Identify which cell holds the provided text, then report its (X, Y) central coordinate. 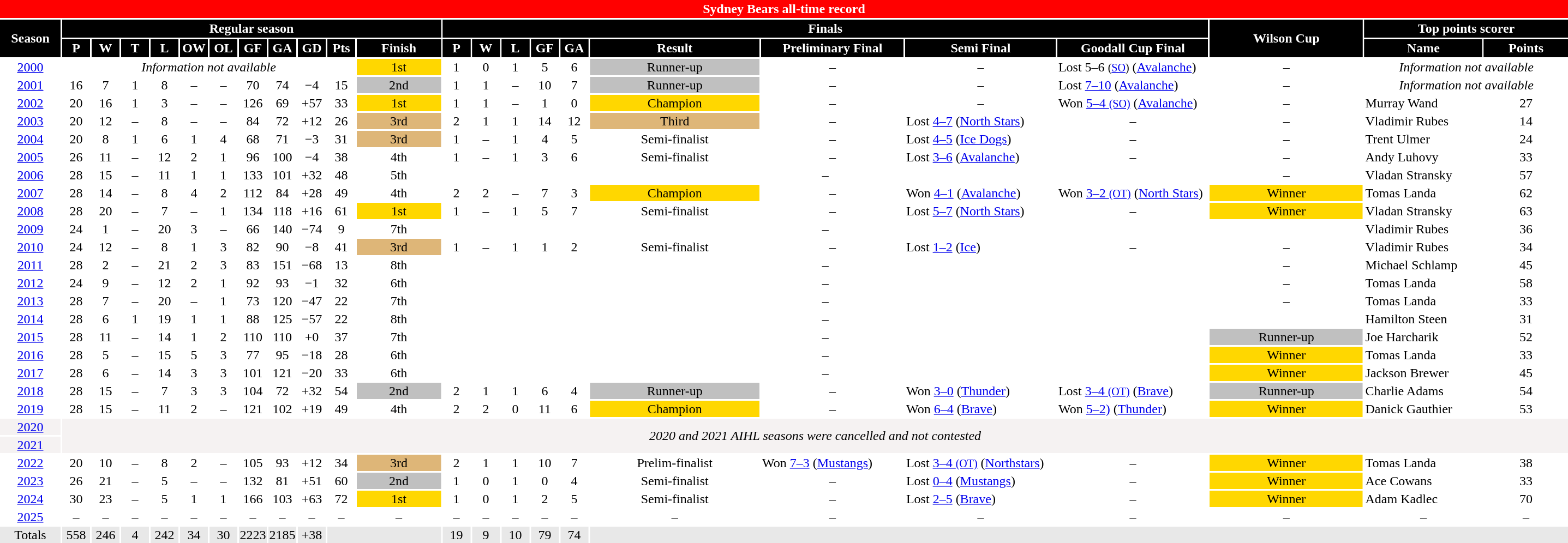
Ace Cowans (1423, 481)
+0 (312, 337)
Season (31, 38)
140 (283, 229)
151 (283, 265)
Adam Kadlec (1423, 499)
83 (253, 265)
242 (165, 535)
69 (283, 103)
2021 (31, 445)
Lost 4–7 (North Stars) (980, 121)
Pts (342, 48)
Lost 4–5 (Ice Dogs) (980, 139)
Sydney Bears all-time record (784, 9)
88 (253, 319)
2006 (31, 175)
5th (399, 175)
68 (253, 139)
+19 (312, 409)
2010 (31, 247)
166 (253, 499)
+63 (312, 499)
2022 (31, 463)
2009 (31, 229)
2018 (31, 391)
2025 (31, 517)
−1 (312, 283)
48 (342, 175)
2013 (31, 301)
27 (1526, 103)
2185 (283, 535)
Goodall Cup Final (1133, 48)
Won 6–4 (Brave) (980, 409)
Jackson Brewer (1423, 373)
60 (342, 481)
126 (253, 103)
134 (253, 211)
2019 (31, 409)
Lost 3–4 (OT) (Brave) (1133, 391)
+28 (312, 193)
2020 (31, 427)
Joe Harcharik (1423, 337)
41 (342, 247)
Third (674, 121)
37 (342, 337)
92 (253, 283)
63 (1526, 211)
2004 (31, 139)
2012 (31, 283)
2007 (31, 193)
102 (283, 409)
58 (1526, 283)
2020 and 2021 AIHL seasons were cancelled and not contested (815, 436)
2011 (31, 265)
Lost 0–4 (Mustangs) (980, 481)
95 (283, 355)
105 (253, 463)
2000 (31, 67)
GD (312, 48)
52 (1526, 337)
2005 (31, 157)
133 (253, 175)
Lost 7–10 (Avalanche) (1133, 85)
2008 (31, 211)
Danick Gauthier (1423, 409)
2024 (31, 499)
77 (253, 355)
62 (1526, 193)
Michael Schlamp (1423, 265)
57 (1526, 175)
23 (106, 499)
Charlie Adams (1423, 391)
2015 (31, 337)
Finals (825, 28)
13 (342, 265)
118 (283, 211)
66 (253, 229)
Lost 3–6 (Avalanche) (980, 157)
81 (283, 481)
103 (283, 499)
Points (1526, 48)
OW (194, 48)
Lost 5–6 (SO) (Avalanche) (1133, 67)
−68 (312, 265)
120 (283, 301)
−47 (312, 301)
+57 (312, 103)
2003 (31, 121)
−3 (312, 139)
Prelim-finalist (674, 463)
Preliminary Final (833, 48)
Top points scorer (1467, 28)
2002 (31, 103)
−20 (312, 373)
Lost 3–4 (OT) (Northstars) (980, 463)
Won 7–3 (Mustangs) (833, 463)
Won 3–2 (OT) (North Stars) (1133, 193)
Totals (31, 535)
Wilson Cup (1286, 38)
558 (76, 535)
+51 (312, 481)
Andy Luhovy (1423, 157)
Murray Wand (1423, 103)
T (135, 48)
Finish (399, 48)
90 (283, 247)
Lost 2–5 (Brave) (980, 499)
Lost 1–2 (Ice) (980, 247)
Regular season (252, 28)
+16 (312, 211)
246 (106, 535)
−18 (312, 355)
2016 (31, 355)
−8 (312, 247)
Lost 5–7 (North Stars) (980, 211)
OL (224, 48)
Won 5–2) (Thunder) (1133, 409)
+38 (312, 535)
100 (283, 157)
132 (253, 481)
82 (253, 247)
53 (1526, 409)
−57 (312, 319)
2023 (31, 481)
73 (253, 301)
2014 (31, 319)
2017 (31, 373)
96 (253, 157)
Won 4–1 (Avalanche) (980, 193)
Semi Final (980, 48)
Name (1423, 48)
Won 5–4 (SO) (Avalanche) (1133, 103)
2001 (31, 85)
36 (1526, 229)
Won 3–0 (Thunder) (980, 391)
71 (283, 139)
−74 (312, 229)
104 (253, 391)
Result (674, 48)
32 (342, 283)
Hamilton Steen (1423, 319)
61 (342, 211)
Trent Ulmer (1423, 139)
125 (283, 319)
2223 (253, 535)
112 (253, 193)
79 (544, 535)
